Detect which cell encompasses the target text, then output its [x, y] center coordinate. 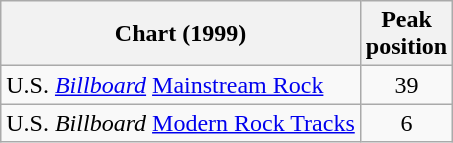
Chart (1999) [181, 34]
U.S. Billboard Mainstream Rock [181, 85]
U.S. Billboard Modern Rock Tracks [181, 123]
6 [406, 123]
Peakposition [406, 34]
39 [406, 85]
